Detect which cell encompasses the target text, then output its (X, Y) center coordinate. 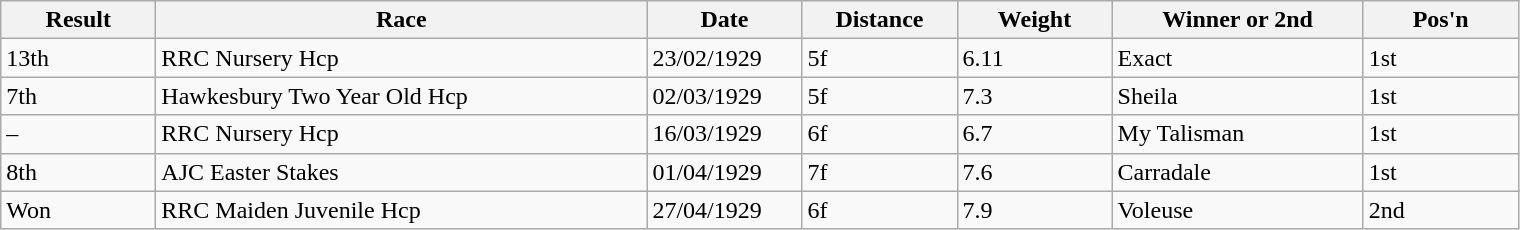
My Talisman (1238, 134)
Date (724, 20)
7th (78, 96)
Exact (1238, 58)
01/04/1929 (724, 172)
8th (78, 172)
Winner or 2nd (1238, 20)
7f (880, 172)
02/03/1929 (724, 96)
7.9 (1034, 210)
Sheila (1238, 96)
Carradale (1238, 172)
Voleuse (1238, 210)
23/02/1929 (724, 58)
– (78, 134)
6.7 (1034, 134)
27/04/1929 (724, 210)
16/03/1929 (724, 134)
Hawkesbury Two Year Old Hcp (402, 96)
6.11 (1034, 58)
13th (78, 58)
Pos'n (1440, 20)
Distance (880, 20)
7.3 (1034, 96)
2nd (1440, 210)
AJC Easter Stakes (402, 172)
7.6 (1034, 172)
Won (78, 210)
Race (402, 20)
Weight (1034, 20)
Result (78, 20)
RRC Maiden Juvenile Hcp (402, 210)
